For the text-containing cell, return its midpoint in (X, Y) coordinate format. 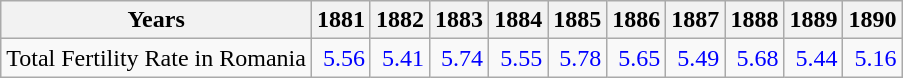
1886 (636, 20)
1890 (872, 20)
1884 (518, 20)
1885 (578, 20)
5.74 (460, 58)
5.56 (340, 58)
5.55 (518, 58)
1887 (696, 20)
5.78 (578, 58)
1883 (460, 20)
5.49 (696, 58)
1889 (814, 20)
5.16 (872, 58)
5.44 (814, 58)
1888 (754, 20)
1882 (400, 20)
5.41 (400, 58)
5.68 (754, 58)
5.65 (636, 58)
1881 (340, 20)
Total Fertility Rate in Romania (156, 58)
Years (156, 20)
